Determine the [x, y] coordinate at the center of the cell enclosing the given text.  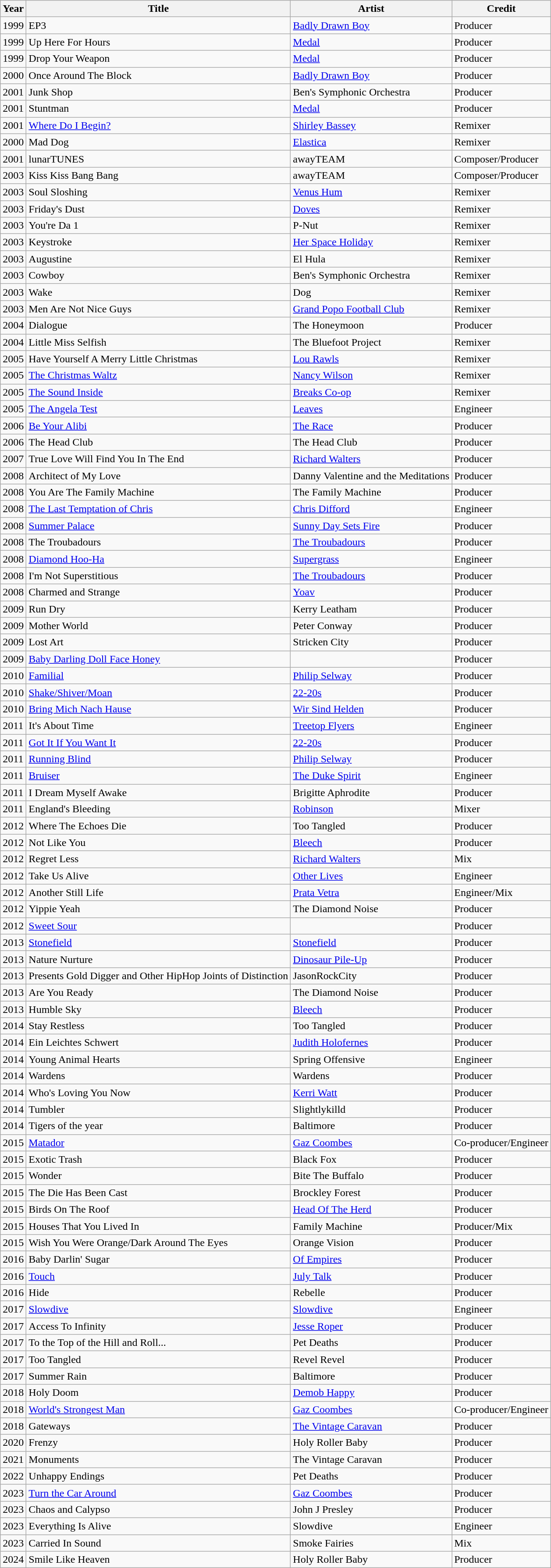
Stricken City [371, 642]
Judith Holofernes [371, 1043]
Brigitte Aphrodite [371, 793]
Summer Rain [159, 1376]
Supergrass [371, 559]
Title [159, 9]
Yoav [371, 592]
Shake/Shiver/Moan [159, 692]
Keystroke [159, 242]
Have Yourself A Merry Little Christmas [159, 359]
Black Fox [371, 1159]
Robinson [371, 809]
Another Still Life [159, 892]
Lou Rawls [371, 359]
Kiss Kiss Bang Bang [159, 175]
Exotic Trash [159, 1159]
I'm Not Superstitious [159, 576]
Nature Nurture [159, 959]
JasonRockCity [371, 976]
Be Your Alibi [159, 425]
Smile Like Heaven [159, 1560]
Slightlykilld [371, 1109]
Presents Gold Digger and Other HipHop Joints of Distinction [159, 976]
Revel Revel [371, 1359]
To the Top of the Hill and Roll... [159, 1343]
Everything Is Alive [159, 1526]
2022 [13, 1476]
Demob Happy [371, 1393]
Venus Hum [371, 192]
2007 [13, 459]
Rebelle [371, 1293]
The Christmas Waltz [159, 375]
Dialogue [159, 326]
P-Nut [371, 226]
Holy Doom [159, 1393]
The Bluefoot Project [371, 342]
Augustine [159, 259]
Friday's Dust [159, 209]
Stuntman [159, 109]
Diamond Hoo-Ha [159, 559]
Got It If You Want It [159, 743]
Little Miss Selfish [159, 342]
Elastica [371, 142]
The Sound Inside [159, 392]
Doves [371, 209]
Of Empires [371, 1259]
Soul Sloshing [159, 192]
England's Bleeding [159, 809]
Birds On The Roof [159, 1209]
Kerri Watt [371, 1093]
Frenzy [159, 1443]
Chris Difford [371, 509]
You Are The Family Machine [159, 492]
Treetop Flyers [371, 726]
lunarTUNES [159, 159]
Smoke Fairies [371, 1543]
Regret Less [159, 859]
You're Da 1 [159, 226]
Year [13, 9]
John J Presley [371, 1509]
Dinosaur Pile-Up [371, 959]
Prata Vetra [371, 892]
Danny Valentine and the Meditations [371, 475]
Wir Sind Helden [371, 709]
Artist [371, 9]
Mixer [501, 809]
Architect of My Love [159, 475]
Breaks Co-op [371, 392]
Producer/Mix [501, 1226]
Drop Your Weapon [159, 59]
True Love Will Find You In The End [159, 459]
2020 [13, 1443]
Leaves [371, 409]
2021 [13, 1459]
The Last Temptation of Chris [159, 509]
Stay Restless [159, 1026]
Head Of The Herd [371, 1209]
World's Strongest Man [159, 1409]
El Hula [371, 259]
2024 [13, 1560]
Summer Palace [159, 526]
Hide [159, 1293]
Sweet Sour [159, 926]
Wish You Were Orange/Dark Around The Eyes [159, 1242]
Chaos and Calypso [159, 1509]
Mother World [159, 626]
Other Lives [371, 876]
Familial [159, 676]
Gateways [159, 1426]
Wonder [159, 1176]
The Race [371, 425]
Nancy Wilson [371, 375]
Up Here For Hours [159, 42]
Running Blind [159, 759]
The Duke Spirit [371, 776]
Family Machine [371, 1226]
Once Around The Block [159, 75]
Sunny Day Sets Fire [371, 526]
Dog [371, 292]
Charmed and Strange [159, 592]
Credit [501, 9]
Engineer/Mix [501, 892]
Her Space Holiday [371, 242]
The Family Machine [371, 492]
Monuments [159, 1459]
Men Are Not Nice Guys [159, 309]
Bite The Buffalo [371, 1176]
Access To Infinity [159, 1326]
I Dream Myself Awake [159, 793]
Yippie Yeah [159, 909]
Where Do I Begin? [159, 125]
Bruiser [159, 776]
Houses That You Lived In [159, 1226]
Spring Offensive [371, 1059]
The Angela Test [159, 409]
Cowboy [159, 276]
Grand Popo Football Club [371, 309]
Jesse Roper [371, 1326]
Ein Leichtes Schwert [159, 1043]
The Die Has Been Cast [159, 1193]
Wake [159, 292]
Tigers of the year [159, 1126]
Take Us Alive [159, 876]
Unhappy Endings [159, 1476]
Baby Darlin' Sugar [159, 1259]
Peter Conway [371, 626]
Kerry Leatham [371, 609]
Humble Sky [159, 1009]
Shirley Bassey [371, 125]
The Honeymoon [371, 326]
Mad Dog [159, 142]
Touch [159, 1276]
Are You Ready [159, 992]
Not Like You [159, 842]
Where The Echoes Die [159, 826]
Young Animal Hearts [159, 1059]
EP3 [159, 25]
It's About Time [159, 726]
July Talk [371, 1276]
Who's Loving You Now [159, 1093]
Matador [159, 1143]
Junk Shop [159, 92]
Run Dry [159, 609]
Tumbler [159, 1109]
Orange Vision [371, 1242]
Turn the Car Around [159, 1493]
Bring Mich Nach Hause [159, 709]
Carried In Sound [159, 1543]
Lost Art [159, 642]
Brockley Forest [371, 1193]
Baby Darling Doll Face Honey [159, 659]
